Capture the cell that displays the provided text and extract its (X, Y) central coordinate. 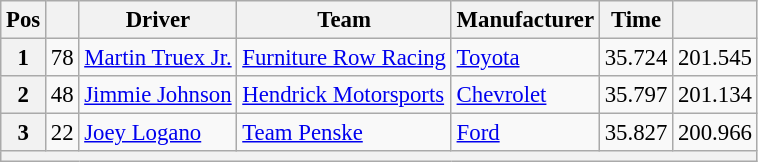
Joey Logano (158, 133)
201.545 (716, 58)
22 (62, 133)
Team (344, 20)
Hendrick Motorsports (344, 95)
200.966 (716, 133)
Martin Truex Jr. (158, 58)
35.724 (636, 58)
Ford (525, 133)
3 (24, 133)
Jimmie Johnson (158, 95)
Manufacturer (525, 20)
35.797 (636, 95)
Toyota (525, 58)
35.827 (636, 133)
48 (62, 95)
2 (24, 95)
1 (24, 58)
78 (62, 58)
Pos (24, 20)
Furniture Row Racing (344, 58)
Chevrolet (525, 95)
Driver (158, 20)
201.134 (716, 95)
Team Penske (344, 133)
Time (636, 20)
